Extract the [x, y] coordinate from the center of the cell holding the provided text.  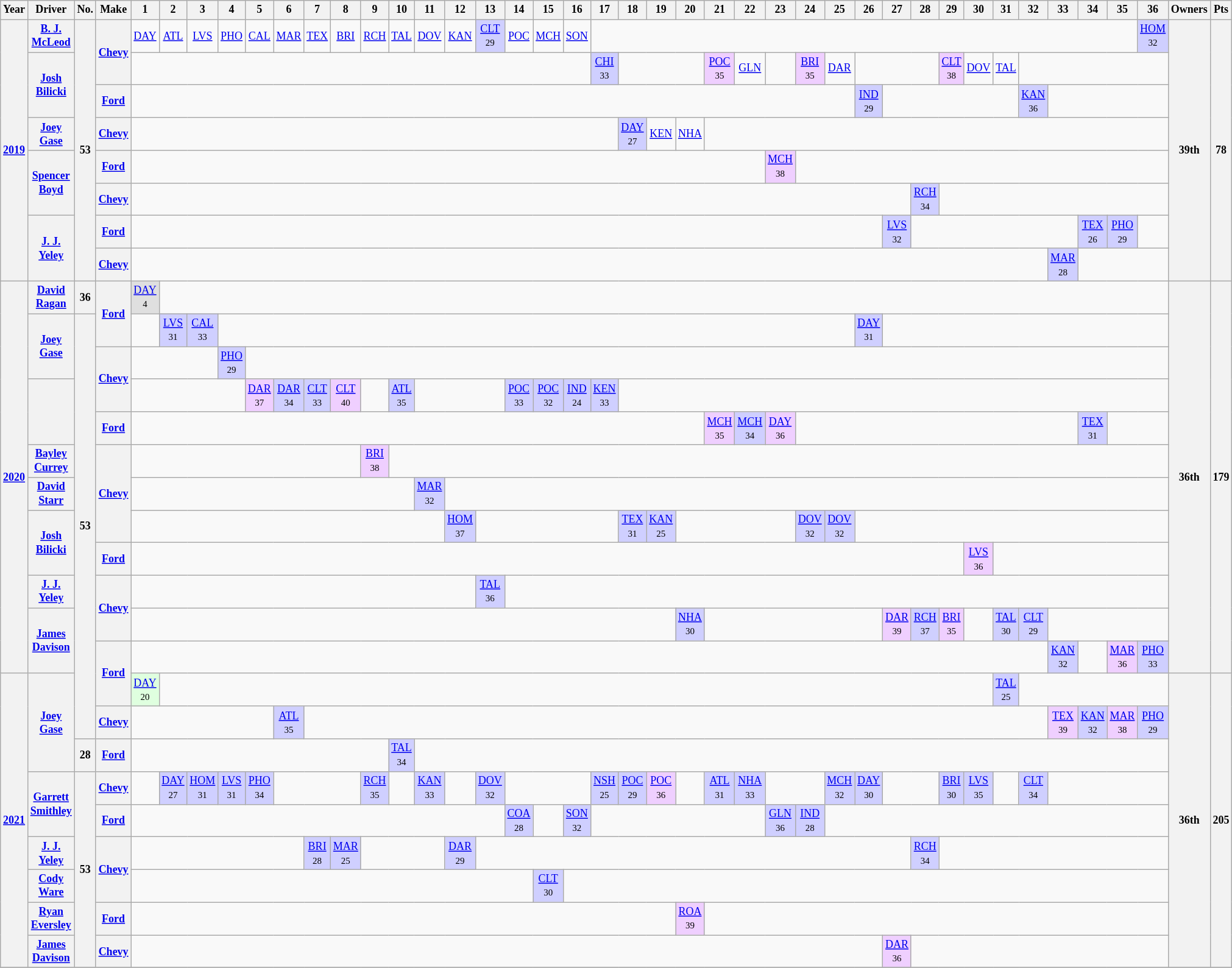
39th [1189, 150]
CHI33 [604, 69]
DAR39 [897, 624]
No. [85, 10]
MCH38 [781, 167]
9 [375, 10]
Ryan Eversley [51, 919]
2 [173, 10]
33 [1063, 10]
25 [840, 10]
LVS [202, 36]
DAY30 [869, 788]
ROA39 [690, 919]
BRI [345, 36]
KAN [461, 36]
IND28 [810, 821]
12 [461, 10]
DAR29 [461, 853]
CAL [260, 36]
3 [202, 10]
30 [979, 10]
DAR [840, 69]
CLT40 [345, 395]
NHA [690, 134]
2021 [15, 820]
Year [15, 10]
KAN33 [430, 788]
MAR28 [1063, 265]
NHA30 [690, 624]
MCH [548, 36]
Make [113, 10]
10 [402, 10]
B. J. McLeod [51, 36]
SON32 [578, 821]
RCH [375, 36]
13 [490, 10]
4 [232, 10]
8 [345, 10]
PHO33 [1153, 657]
2019 [15, 150]
2020 [15, 477]
GLN36 [781, 821]
32 [1033, 10]
POC33 [519, 395]
BRI38 [375, 461]
TEX26 [1092, 232]
KAN36 [1033, 101]
TAL30 [1006, 624]
20 [690, 10]
35 [1122, 10]
TEX [317, 36]
CLT38 [952, 69]
5 [260, 10]
TAL36 [490, 592]
IND29 [869, 101]
7 [317, 10]
DAR34 [289, 395]
IND24 [578, 395]
Garrett Smithley [51, 804]
18 [632, 10]
KEN33 [604, 395]
CAL33 [202, 330]
ATL [173, 36]
NHA33 [750, 788]
MCH35 [720, 428]
KAN25 [661, 526]
LVS36 [979, 559]
DAY20 [145, 690]
1 [145, 10]
31 [1006, 10]
MAR25 [345, 853]
21 [720, 10]
DAY31 [869, 330]
24 [810, 10]
29 [952, 10]
23 [781, 10]
POC36 [661, 788]
MAR [289, 36]
PHO34 [260, 788]
BRI28 [317, 853]
DAY36 [781, 428]
MAR36 [1122, 657]
MAR32 [430, 493]
GLN [750, 69]
34 [1092, 10]
Spencer Boyd [51, 183]
PHO [232, 36]
DAR37 [260, 395]
TEX39 [1063, 722]
DAY [145, 36]
11 [430, 10]
DAR36 [897, 952]
HOM31 [202, 788]
CLT33 [317, 395]
Cody Ware [51, 886]
179 [1221, 477]
14 [519, 10]
15 [548, 10]
David Starr [51, 493]
BRI30 [952, 788]
Driver [51, 10]
LVS35 [979, 788]
NSH25 [604, 788]
RCH35 [375, 788]
TAL34 [402, 755]
COA28 [519, 821]
MAR38 [1122, 722]
22 [750, 10]
6 [289, 10]
16 [578, 10]
ATL31 [720, 788]
78 [1221, 150]
CLT34 [1033, 788]
MCH34 [750, 428]
17 [604, 10]
CLT30 [548, 886]
DAY4 [145, 297]
SON [578, 36]
KEN [661, 134]
Bayley Currey [51, 461]
27 [897, 10]
HOM32 [1153, 36]
26 [869, 10]
POC32 [548, 395]
POC [519, 36]
POC35 [720, 69]
Pts [1221, 10]
205 [1221, 820]
David Ragan [51, 297]
POC29 [632, 788]
TAL25 [1006, 690]
MCH32 [840, 788]
Owners [1189, 10]
RCH37 [925, 624]
LVS32 [897, 232]
HOM37 [461, 526]
19 [661, 10]
